Identify which cell holds the provided text, then report its [x, y] central coordinate. 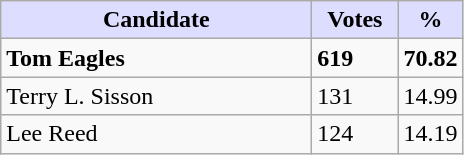
Tom Eagles [156, 58]
124 [355, 134]
Lee Reed [156, 134]
Terry L. Sisson [156, 96]
% [430, 20]
Votes [355, 20]
131 [355, 96]
619 [355, 58]
70.82 [430, 58]
14.99 [430, 96]
14.19 [430, 134]
Candidate [156, 20]
